For the text-containing cell, return its midpoint in [x, y] coordinate format. 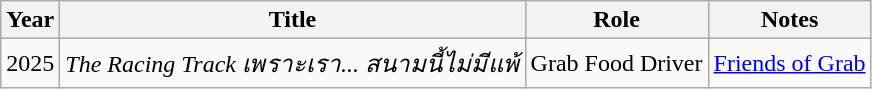
Notes [790, 20]
Grab Food Driver [616, 64]
Friends of Grab [790, 64]
The Racing Track เพราะเรา... สนามนี้ไม่มีแพ้ [292, 64]
Year [30, 20]
2025 [30, 64]
Role [616, 20]
Title [292, 20]
